Find where the given text appears and provide that cell's center as (x, y) coordinate. 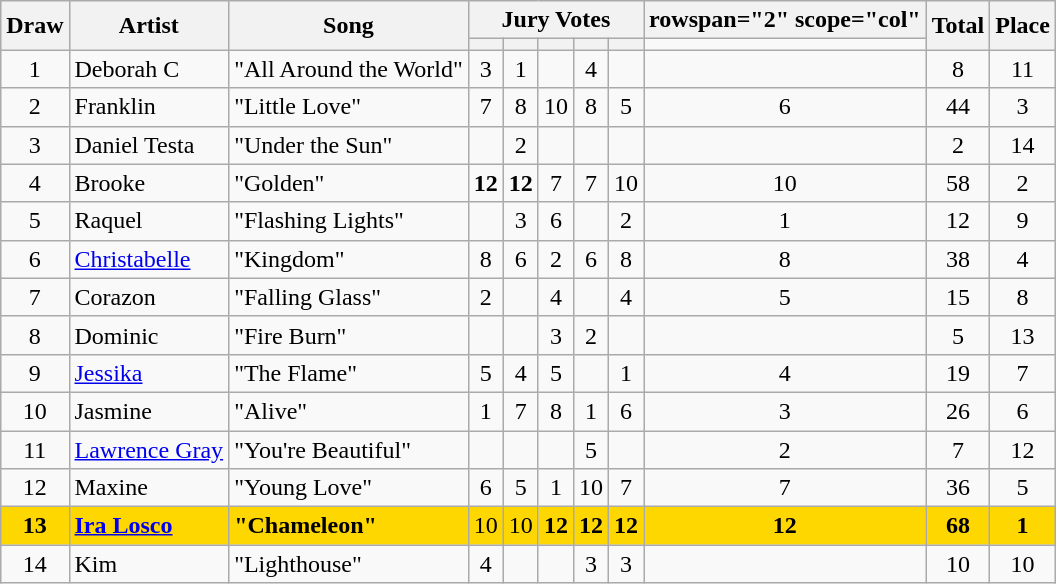
Franklin (149, 107)
68 (958, 526)
Ira Losco (149, 526)
Draw (35, 26)
Place (1023, 26)
58 (958, 183)
Jury Votes (556, 20)
Dominic (149, 335)
"All Around the World" (349, 69)
Song (349, 26)
26 (958, 411)
Daniel Testa (149, 145)
Maxine (149, 488)
"Kingdom" (349, 259)
Brooke (149, 183)
"Under the Sun" (349, 145)
Artist (149, 26)
Total (958, 26)
"Alive" (349, 411)
Christabelle (149, 259)
44 (958, 107)
Jessika (149, 373)
"Golden" (349, 183)
19 (958, 373)
"Falling Glass" (349, 297)
Jasmine (149, 411)
"You're Beautiful" (349, 449)
rowspan="2" scope="col" (786, 20)
Kim (149, 564)
15 (958, 297)
Corazon (149, 297)
"Lighthouse" (349, 564)
"The Flame" (349, 373)
38 (958, 259)
36 (958, 488)
"Chameleon" (349, 526)
"Fire Burn" (349, 335)
Deborah C (149, 69)
Raquel (149, 221)
"Young Love" (349, 488)
Lawrence Gray (149, 449)
"Little Love" (349, 107)
"Flashing Lights" (349, 221)
